Extract the (x, y) coordinate from the center of the cell holding the provided text.  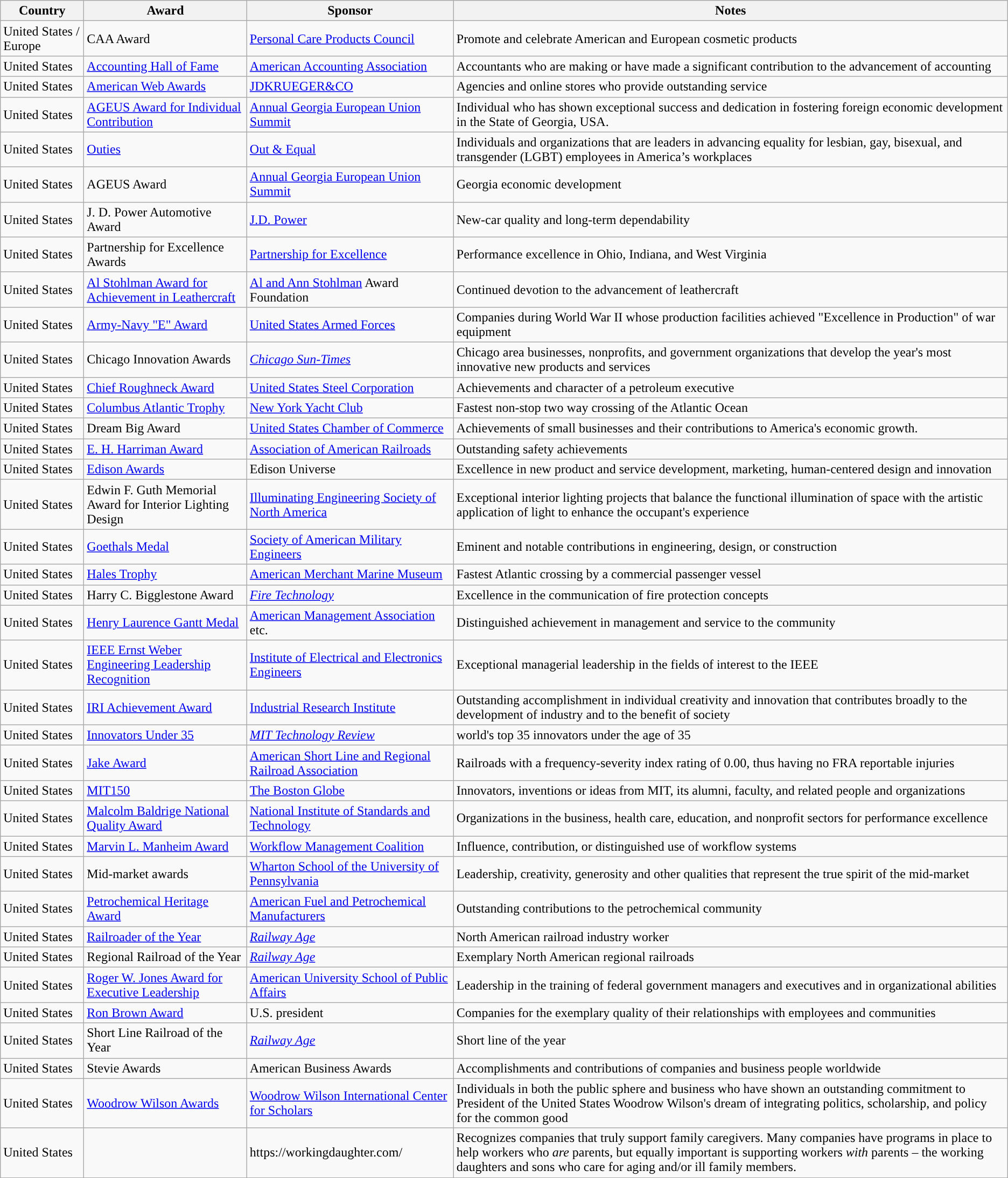
Al and Ann Stohlman Award Foundation (350, 290)
American Fuel and Petrochemical Manufacturers (350, 909)
Roger W. Jones Award for Executive Leadership (165, 985)
Henry Laurence Gantt Medal (165, 622)
Excellence in new product and service development, marketing, human-centered design and innovation (730, 469)
Exceptional managerial leadership in the fields of interest to the IEEE (730, 665)
Fastest non-stop two way crossing of the Atlantic Ocean (730, 408)
Organizations in the business, health care, education, and nonprofit sectors for performance excellence (730, 818)
Country (42, 11)
United States Armed Forces (350, 324)
New York Yacht Club (350, 408)
Columbus Atlantic Trophy (165, 408)
Outstanding safety achievements (730, 449)
Accomplishments and contributions of companies and business people worldwide (730, 1068)
Short Line Railroad of the Year (165, 1040)
J.D. Power (350, 220)
American University School of Public Affairs (350, 985)
United States / Europe (42, 39)
Companies for the exemplary quality of their relationships with employees and communities (730, 1013)
Malcolm Baldrige National Quality Award (165, 818)
Accountants who are making or have made a significant contribution to the advancement of accounting (730, 66)
Society of American Military Engineers (350, 547)
Outies (165, 150)
Achievements of small businesses and their contributions to America's economic growth. (730, 429)
CAA Award (165, 39)
Fire Technology (350, 595)
American Web Awards (165, 87)
Industrial Research Institute (350, 707)
Edwin F. Guth Memorial Award for Interior Lighting Design (165, 504)
Personal Care Products Council (350, 39)
Chief Roughneck Award (165, 387)
Innovators Under 35 (165, 735)
American Business Awards (350, 1068)
Continued devotion to the advancement of leathercraft (730, 290)
Harry C. Bigglestone Award (165, 595)
Out & Equal (350, 150)
Outstanding contributions to the petrochemical community (730, 909)
Georgia economic development (730, 184)
JDKRUEGER&CO (350, 87)
Companies during World War II whose production facilities achieved "Excellence in Production" of war equipment (730, 324)
Railroads with a frequency-severity index rating of 0.00, thus having no FRA reportable injuries (730, 762)
Achievements and character of a petroleum executive (730, 387)
National Institute of Standards and Technology (350, 818)
AGEUS Award for Individual Contribution (165, 114)
Goethals Medal (165, 547)
New-car quality and long-term dependability (730, 220)
American Short Line and Regional Railroad Association (350, 762)
Workflow Management Coalition (350, 846)
Wharton School of the University of Pennsylvania (350, 874)
Fastest Atlantic crossing by a commercial passenger vessel (730, 574)
Short line of the year (730, 1040)
North American railroad industry worker (730, 937)
Ron Brown Award (165, 1013)
Regional Railroad of the Year (165, 957)
Innovators, inventions or ideas from MIT, its alumni, faculty, and related people and organizations (730, 790)
Agencies and online stores who provide outstanding service (730, 87)
Distinguished achievement in management and service to the community (730, 622)
United States Steel Corporation (350, 387)
Dream Big Award (165, 429)
Excellence in the communication of fire protection concepts (730, 595)
Association of American Railroads (350, 449)
Accounting Hall of Fame (165, 66)
Illuminating Engineering Society of North America (350, 504)
The Boston Globe (350, 790)
Hales Trophy (165, 574)
U.S. president (350, 1013)
Woodrow Wilson International Center for Scholars (350, 1103)
Partnership for Excellence Awards (165, 254)
IEEE Ernst Weber Engineering Leadership Recognition (165, 665)
Sponsor (350, 11)
Mid-market awards (165, 874)
American Management Association etc. (350, 622)
Leadership, creativity, generosity and other qualities that represent the true spirit of the mid-market (730, 874)
world's top 35 innovators under the age of 35 (730, 735)
Al Stohlman Award for Achievement in Leathercraft (165, 290)
Chicago Sun-Times (350, 360)
American Accounting Association (350, 66)
Award (165, 11)
Eminent and notable contributions in engineering, design, or construction (730, 547)
Petrochemical Heritage Award (165, 909)
MIT Technology Review (350, 735)
https://workingdaughter.com/ (350, 1153)
Woodrow Wilson Awards (165, 1103)
Influence, contribution, or distinguished use of workflow systems (730, 846)
Stevie Awards (165, 1068)
Chicago Innovation Awards (165, 360)
Jake Award (165, 762)
Notes (730, 11)
Edison Universe (350, 469)
Edison Awards (165, 469)
Army-Navy "E" Award (165, 324)
Railroader of the Year (165, 937)
Institute of Electrical and Electronics Engineers (350, 665)
IRI Achievement Award (165, 707)
E. H. Harriman Award (165, 449)
Exemplary North American regional railroads (730, 957)
J. D. Power Automotive Award (165, 220)
Performance excellence in Ohio, Indiana, and West Virginia (730, 254)
Chicago area businesses, nonprofits, and government organizations that develop the year's most innovative new products and services (730, 360)
AGEUS Award (165, 184)
American Merchant Marine Museum (350, 574)
Marvin L. Manheim Award (165, 846)
Leadership in the training of federal government managers and executives and in organizational abilities (730, 985)
Individual who has shown exceptional success and dedication in fostering foreign economic development in the State of Georgia, USA. (730, 114)
MIT150 (165, 790)
Partnership for Excellence (350, 254)
Promote and celebrate American and European cosmetic products (730, 39)
United States Chamber of Commerce (350, 429)
